Find where the given text appears and provide that cell's center as (X, Y) coordinate. 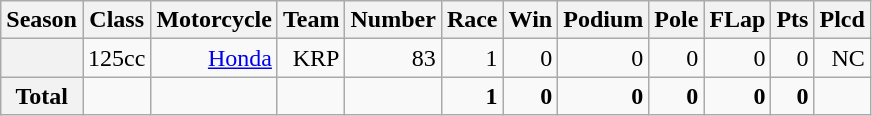
Season (42, 20)
FLap (738, 20)
Podium (604, 20)
125cc (116, 58)
KRP (311, 58)
Plcd (842, 20)
Pole (676, 20)
Honda (214, 58)
Total (42, 96)
Motorcycle (214, 20)
Pts (792, 20)
83 (393, 58)
Number (393, 20)
Win (530, 20)
Race (472, 20)
NC (842, 58)
Class (116, 20)
Team (311, 20)
